Determine the (X, Y) coordinate at the center of the cell enclosing the given text.  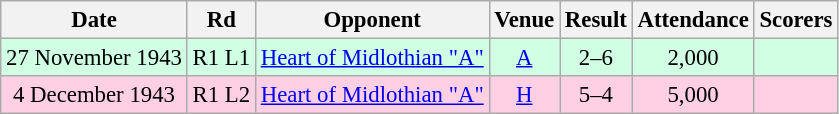
5,000 (693, 95)
Venue (524, 20)
R1 L1 (221, 58)
27 November 1943 (94, 58)
Scorers (796, 20)
A (524, 58)
2,000 (693, 58)
Attendance (693, 20)
H (524, 95)
Rd (221, 20)
R1 L2 (221, 95)
2–6 (596, 58)
Result (596, 20)
Date (94, 20)
4 December 1943 (94, 95)
Opponent (372, 20)
5–4 (596, 95)
